Return [x, y] of the center of cell containing provided text 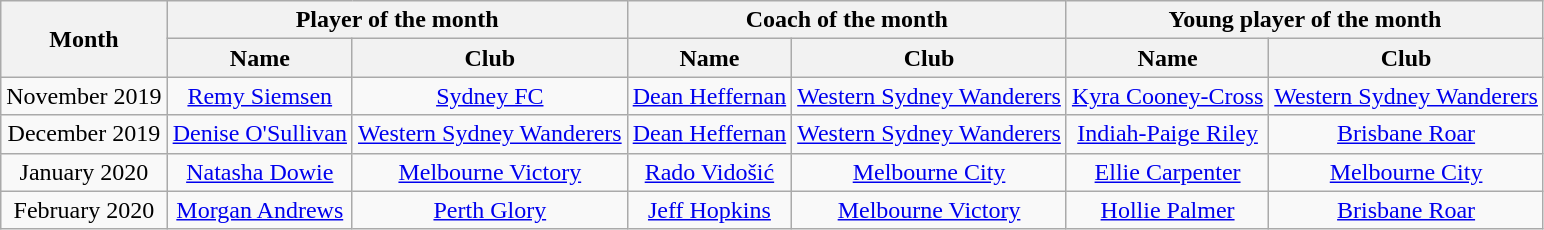
Player of the month [397, 20]
Remy Siemsen [260, 96]
Indiah-Paige Riley [1167, 134]
Kyra Cooney-Cross [1167, 96]
Morgan Andrews [260, 210]
Sydney FC [490, 96]
Natasha Dowie [260, 172]
Perth Glory [490, 210]
Month [84, 39]
Denise O'Sullivan [260, 134]
December 2019 [84, 134]
February 2020 [84, 210]
Young player of the month [1304, 20]
Ellie Carpenter [1167, 172]
November 2019 [84, 96]
Jeff Hopkins [710, 210]
Rado Vidošić [710, 172]
Coach of the month [846, 20]
Hollie Palmer [1167, 210]
January 2020 [84, 172]
